Output the (x, y) coordinate of the center of the cell containing the given text.  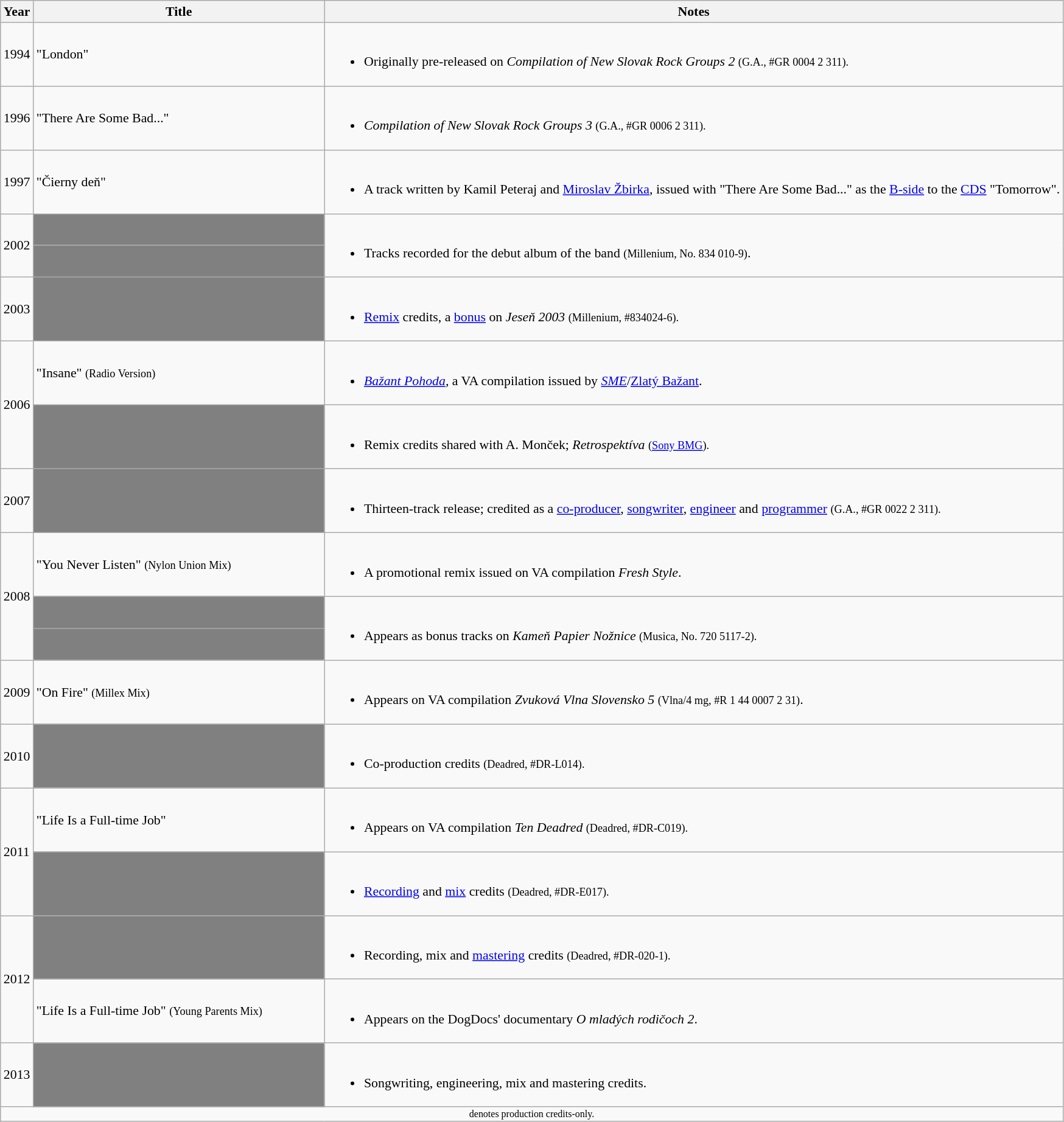
Appears as bonus tracks on Kameň Papier Nožnice (Musica, No. 720 5117-2). (694, 628)
1997 (17, 181)
denotes production credits-only. (532, 1114)
"You Never Listen" (Nylon Union Mix) (179, 565)
Tracks recorded for the debut album of the band (Millenium, No. 834 010-9). (694, 246)
2009 (17, 692)
Recording, mix and mastering credits (Deadred, #DR-020-1). (694, 947)
2008 (17, 596)
"London" (179, 54)
2010 (17, 756)
Notes (694, 11)
1994 (17, 54)
Title (179, 11)
Originally pre-released on Compilation of New Slovak Rock Groups 2 (G.A., #GR 0004 2 311). (694, 54)
"Life Is a Full-time Job" (Young Parents Mix) (179, 1011)
Co-production credits (Deadred, #DR-L014). (694, 756)
Appears on VA compilation Ten Deadred (Deadred, #DR-C019). (694, 819)
"Insane" (Radio Version) (179, 372)
"There Are Some Bad..." (179, 118)
Year (17, 11)
A promotional remix issued on VA compilation Fresh Style. (694, 565)
Compilation of New Slovak Rock Groups 3 (G.A., #GR 0006 2 311). (694, 118)
2007 (17, 500)
1996 (17, 118)
"Čierny deň" (179, 181)
"Life Is a Full-time Job" (179, 819)
2006 (17, 405)
2013 (17, 1075)
2011 (17, 851)
2012 (17, 979)
Recording and mix credits (Deadred, #DR-E017). (694, 883)
Appears on the DogDocs' documentary O mladých rodičoch 2. (694, 1011)
Appears on VA compilation Zvuková Vlna Slovensko 5 (Vlna/4 mg, #R 1 44 0007 2 31). (694, 692)
2002 (17, 246)
Bažant Pohoda, a VA compilation issued by SME/Zlatý Bažant. (694, 372)
Remix credits shared with A. Monček; Retrospektíva (Sony BMG). (694, 437)
Songwriting, engineering, mix and mastering credits. (694, 1075)
Thirteen-track release; credited as a co-producer, songwriter, engineer and programmer (G.A., #GR 0022 2 311). (694, 500)
Remix credits, a bonus on Jeseň 2003 (Millenium, #834024-6). (694, 309)
2003 (17, 309)
A track written by Kamil Peteraj and Miroslav Žbirka, issued with "There Are Some Bad..." as the B-side to the CDS "Tomorrow". (694, 181)
"On Fire" (Millex Mix) (179, 692)
